Determine the [X, Y] coordinate at the center of the cell enclosing the given text.  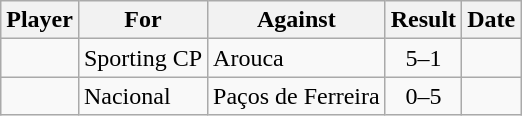
Sporting CP [142, 58]
Paços de Ferreira [297, 96]
5–1 [423, 58]
For [142, 20]
Against [297, 20]
0–5 [423, 96]
Nacional [142, 96]
Result [423, 20]
Arouca [297, 58]
Player [40, 20]
Date [492, 20]
